Find where the given text appears and provide that cell's center as [X, Y] coordinate. 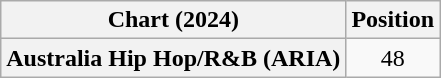
Australia Hip Hop/R&B (ARIA) [174, 58]
Position [393, 20]
48 [393, 58]
Chart (2024) [174, 20]
